Capture the cell that displays the provided text and extract its [X, Y] central coordinate. 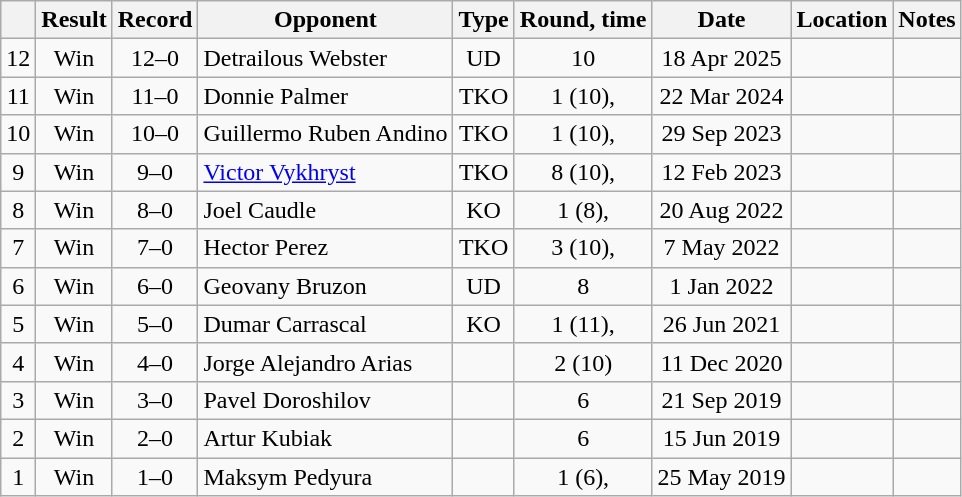
Type [484, 20]
6–0 [155, 286]
15 Jun 2019 [722, 438]
10–0 [155, 134]
25 May 2019 [722, 477]
2 [18, 438]
5 [18, 324]
Detrailous Webster [326, 58]
Guillermo Ruben Andino [326, 134]
1 (6), [583, 477]
29 Sep 2023 [722, 134]
3 [18, 400]
18 Apr 2025 [722, 58]
2–0 [155, 438]
4 [18, 362]
1 (11), [583, 324]
26 Jun 2021 [722, 324]
12 Feb 2023 [722, 172]
2 (10) [583, 362]
21 Sep 2019 [722, 400]
9 [18, 172]
Location [842, 20]
7–0 [155, 248]
Date [722, 20]
8 (10), [583, 172]
22 Mar 2024 [722, 96]
Hector Perez [326, 248]
11–0 [155, 96]
1–0 [155, 477]
Donnie Palmer [326, 96]
Result [74, 20]
7 May 2022 [722, 248]
Maksym Pedyura [326, 477]
Geovany Bruzon [326, 286]
Dumar Carrascal [326, 324]
7 [18, 248]
Victor Vykhryst [326, 172]
1 (8), [583, 210]
1 Jan 2022 [722, 286]
Opponent [326, 20]
1 [18, 477]
Round, time [583, 20]
12–0 [155, 58]
Notes [927, 20]
20 Aug 2022 [722, 210]
3–0 [155, 400]
Artur Kubiak [326, 438]
11 [18, 96]
9–0 [155, 172]
Joel Caudle [326, 210]
5–0 [155, 324]
Pavel Doroshilov [326, 400]
12 [18, 58]
3 (10), [583, 248]
4–0 [155, 362]
8–0 [155, 210]
Record [155, 20]
11 Dec 2020 [722, 362]
Jorge Alejandro Arias [326, 362]
